Find where the given text appears and provide that cell's center as (x, y) coordinate. 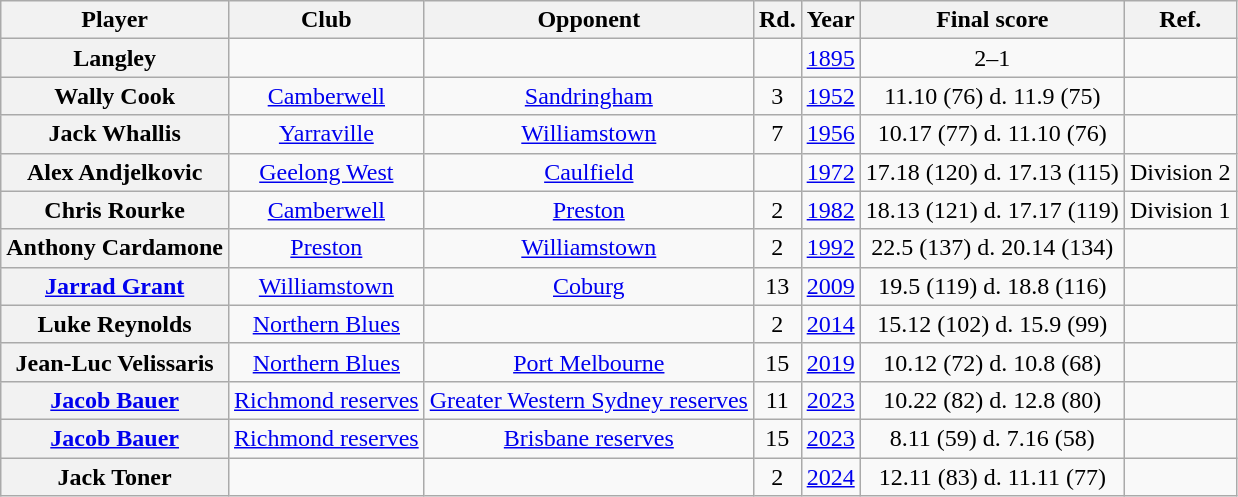
Jack Toner (115, 477)
Division 2 (1180, 172)
Yarraville (327, 134)
1992 (830, 248)
2–1 (992, 58)
19.5 (119) d. 18.8 (116) (992, 286)
Langley (115, 58)
Geelong West (327, 172)
2024 (830, 477)
Greater Western Sydney reserves (588, 400)
Coburg (588, 286)
10.12 (72) d. 10.8 (68) (992, 362)
18.13 (121) d. 17.17 (119) (992, 210)
7 (777, 134)
15.12 (102) d. 15.9 (99) (992, 324)
3 (777, 96)
Jarrad Grant (115, 286)
2009 (830, 286)
Rd. (777, 20)
Caulfield (588, 172)
Ref. (1180, 20)
2014 (830, 324)
Alex Andjelkovic (115, 172)
Anthony Cardamone (115, 248)
Brisbane reserves (588, 438)
1952 (830, 96)
2019 (830, 362)
Wally Cook (115, 96)
Opponent (588, 20)
Jack Whallis (115, 134)
Port Melbourne (588, 362)
1982 (830, 210)
13 (777, 286)
1956 (830, 134)
10.17 (77) d. 11.10 (76) (992, 134)
17.18 (120) d. 17.13 (115) (992, 172)
11 (777, 400)
Year (830, 20)
Luke Reynolds (115, 324)
8.11 (59) d. 7.16 (58) (992, 438)
1895 (830, 58)
22.5 (137) d. 20.14 (134) (992, 248)
10.22 (82) d. 12.8 (80) (992, 400)
Sandringham (588, 96)
Chris Rourke (115, 210)
Final score (992, 20)
1972 (830, 172)
Jean-Luc Velissaris (115, 362)
Club (327, 20)
12.11 (83) d. 11.11 (77) (992, 477)
Division 1 (1180, 210)
Player (115, 20)
11.10 (76) d. 11.9 (75) (992, 96)
